Provide the [x, y] coordinate of the cell's center where the given text is located.  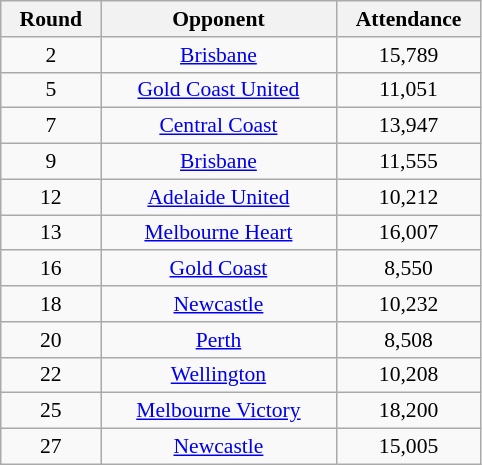
Wellington [218, 375]
15,005 [408, 447]
Attendance [408, 19]
15,789 [408, 55]
Perth [218, 340]
10,232 [408, 304]
8,550 [408, 269]
8,508 [408, 340]
13,947 [408, 126]
Melbourne Heart [218, 233]
Adelaide United [218, 197]
18 [51, 304]
20 [51, 340]
10,212 [408, 197]
10,208 [408, 375]
13 [51, 233]
16,007 [408, 233]
9 [51, 162]
27 [51, 447]
25 [51, 411]
11,555 [408, 162]
22 [51, 375]
7 [51, 126]
Melbourne Victory [218, 411]
5 [51, 90]
12 [51, 197]
16 [51, 269]
Gold Coast United [218, 90]
18,200 [408, 411]
Central Coast [218, 126]
Opponent [218, 19]
11,051 [408, 90]
2 [51, 55]
Round [51, 19]
Gold Coast [218, 269]
